Return the [x, y] coordinate for the center point of the cell that contains the specified text.  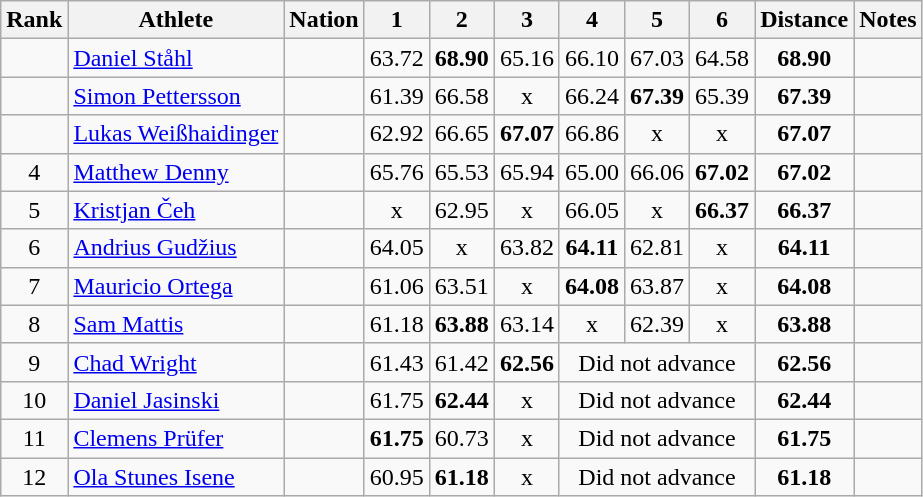
60.95 [396, 477]
7 [34, 286]
65.00 [592, 172]
64.05 [396, 248]
66.65 [462, 134]
62.92 [396, 134]
Clemens Prüfer [176, 438]
61.06 [396, 286]
Chad Wright [176, 362]
65.53 [462, 172]
Athlete [176, 20]
65.94 [526, 172]
Distance [804, 20]
2 [462, 20]
8 [34, 324]
Daniel Ståhl [176, 58]
67.03 [656, 58]
Matthew Denny [176, 172]
Nation [324, 20]
Rank [34, 20]
63.87 [656, 286]
Simon Pettersson [176, 96]
65.39 [722, 96]
64.58 [722, 58]
61.42 [462, 362]
66.10 [592, 58]
3 [526, 20]
66.24 [592, 96]
63.51 [462, 286]
Kristjan Čeh [176, 210]
Daniel Jasinski [176, 400]
Notes [888, 20]
66.58 [462, 96]
9 [34, 362]
Andrius Gudžius [176, 248]
65.16 [526, 58]
61.43 [396, 362]
62.81 [656, 248]
Lukas Weißhaidinger [176, 134]
Sam Mattis [176, 324]
63.14 [526, 324]
65.76 [396, 172]
66.05 [592, 210]
Mauricio Ortega [176, 286]
62.95 [462, 210]
62.39 [656, 324]
11 [34, 438]
10 [34, 400]
1 [396, 20]
66.06 [656, 172]
63.72 [396, 58]
66.86 [592, 134]
61.39 [396, 96]
12 [34, 477]
60.73 [462, 438]
63.82 [526, 248]
Ola Stunes Isene [176, 477]
